Return the [x, y] coordinate for the center point of the cell that contains the specified text.  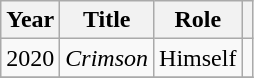
Role [198, 20]
2020 [30, 58]
Title [107, 20]
Crimson [107, 58]
Himself [198, 58]
Year [30, 20]
